Search for the cell housing the specified text and yield its (x, y) center coordinate. 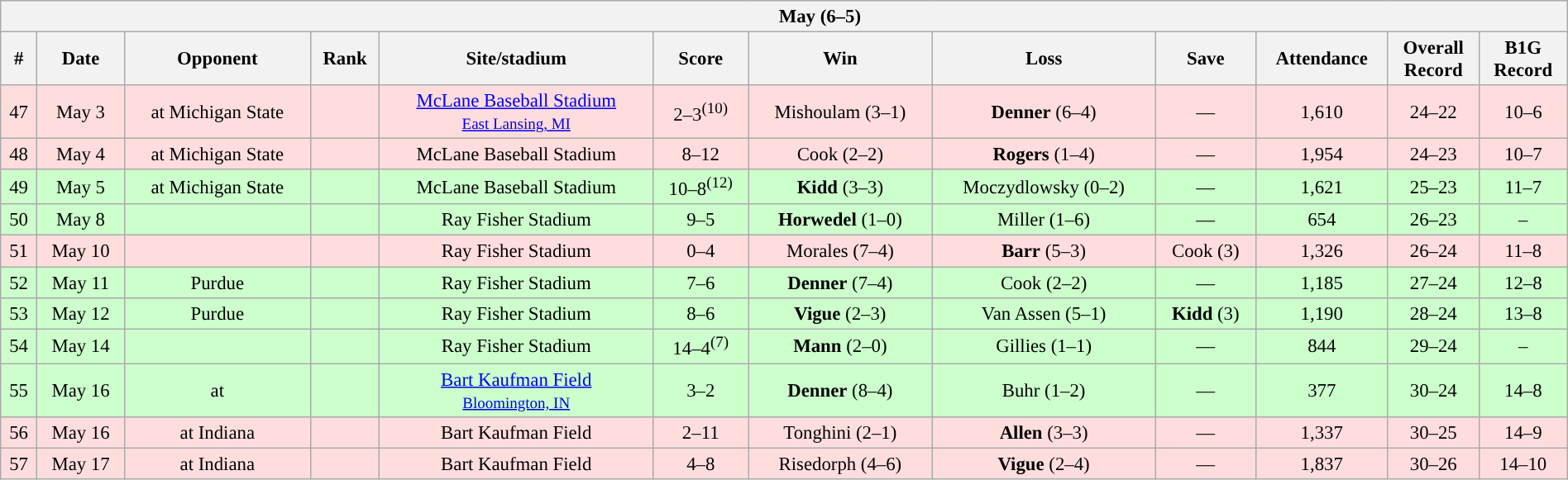
Vigue (2–3) (840, 313)
Win (840, 58)
57 (19, 463)
26–23 (1433, 220)
56 (19, 432)
10–6 (1523, 112)
10–7 (1523, 154)
# (19, 58)
May 4 (81, 154)
9–5 (701, 220)
55 (19, 390)
1,621 (1322, 187)
Save (1206, 58)
Rank (345, 58)
26–24 (1433, 251)
Risedorph (4–6) (840, 463)
Attendance (1322, 58)
654 (1322, 220)
53 (19, 313)
Horwedel (1–0) (840, 220)
Gillies (1–1) (1044, 346)
Moczydlowsky (0–2) (1044, 187)
2–3(10) (701, 112)
Denner (7–4) (840, 282)
Van Assen (5–1) (1044, 313)
13–8 (1523, 313)
47 (19, 112)
27–24 (1433, 282)
Morales (7–4) (840, 251)
1,326 (1322, 251)
24–22 (1433, 112)
Site/stadium (516, 58)
48 (19, 154)
Loss (1044, 58)
Buhr (1–2) (1044, 390)
30–25 (1433, 432)
14–10 (1523, 463)
May 8 (81, 220)
Denner (6–4) (1044, 112)
7–6 (701, 282)
0–4 (701, 251)
Mann (2–0) (840, 346)
Score (701, 58)
51 (19, 251)
14–8 (1523, 390)
28–24 (1433, 313)
24–23 (1433, 154)
844 (1322, 346)
May 17 (81, 463)
Kidd (3) (1206, 313)
Date (81, 58)
Miller (1–6) (1044, 220)
50 (19, 220)
11–8 (1523, 251)
29–24 (1433, 346)
1,185 (1322, 282)
May 10 (81, 251)
1,954 (1322, 154)
May 3 (81, 112)
1,190 (1322, 313)
McLane Baseball StadiumEast Lansing, MI (516, 112)
Tonghini (2–1) (840, 432)
May 11 (81, 282)
54 (19, 346)
4–8 (701, 463)
Vigue (2–4) (1044, 463)
Mishoulam (3–1) (840, 112)
at (218, 390)
8–12 (701, 154)
10–8(12) (701, 187)
Kidd (3–3) (840, 187)
Barr (5–3) (1044, 251)
Bart Kaufman FieldBloomington, IN (516, 390)
1,610 (1322, 112)
8–6 (701, 313)
25–23 (1433, 187)
14–4(7) (701, 346)
2–11 (701, 432)
OverallRecord (1433, 58)
May 5 (81, 187)
52 (19, 282)
3–2 (701, 390)
Allen (3–3) (1044, 432)
12–8 (1523, 282)
May 12 (81, 313)
Rogers (1–4) (1044, 154)
11–7 (1523, 187)
1,337 (1322, 432)
May 14 (81, 346)
Opponent (218, 58)
49 (19, 187)
Denner (8–4) (840, 390)
30–26 (1433, 463)
B1GRecord (1523, 58)
May (6–5) (784, 17)
Cook (3) (1206, 251)
1,837 (1322, 463)
14–9 (1523, 432)
30–24 (1433, 390)
377 (1322, 390)
